Search for the cell housing the specified text and yield its [x, y] center coordinate. 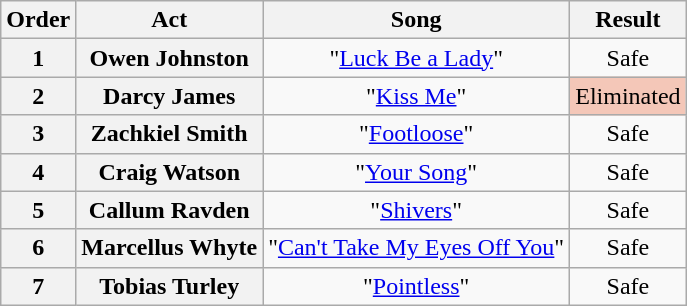
"Pointless" [416, 286]
"Can't Take My Eyes Off You" [416, 248]
Owen Johnston [170, 58]
5 [38, 210]
"Footloose" [416, 134]
Callum Ravden [170, 210]
Zachkiel Smith [170, 134]
Eliminated [628, 96]
7 [38, 286]
Craig Watson [170, 172]
"Kiss Me" [416, 96]
2 [38, 96]
"Shivers" [416, 210]
1 [38, 58]
Darcy James [170, 96]
Marcellus Whyte [170, 248]
Tobias Turley [170, 286]
6 [38, 248]
4 [38, 172]
Act [170, 20]
"Luck Be a Lady" [416, 58]
"Your Song" [416, 172]
Result [628, 20]
3 [38, 134]
Song [416, 20]
Order [38, 20]
